Return (X, Y) of the center of cell containing provided text 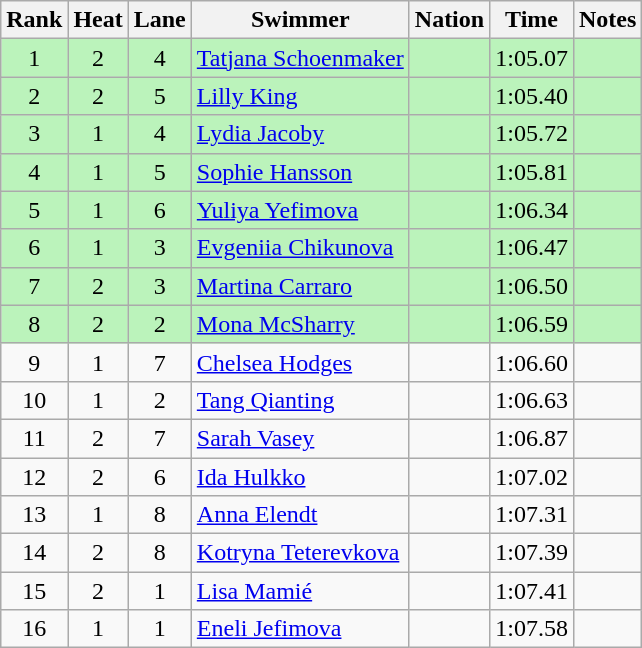
Lane (160, 20)
Mona McSharry (300, 324)
1:06.50 (532, 286)
1:07.02 (532, 477)
14 (34, 553)
12 (34, 477)
1:06.63 (532, 400)
Chelsea Hodges (300, 362)
1:05.81 (532, 172)
Heat (98, 20)
Eneli Jefimova (300, 629)
Swimmer (300, 20)
Ida Hulkko (300, 477)
1:07.58 (532, 629)
Martina Carraro (300, 286)
Rank (34, 20)
Lydia Jacoby (300, 134)
Kotryna Teterevkova (300, 553)
1:05.40 (532, 96)
1:06.60 (532, 362)
Lilly King (300, 96)
Sarah Vasey (300, 438)
Anna Elendt (300, 515)
1:06.59 (532, 324)
16 (34, 629)
11 (34, 438)
1:05.72 (532, 134)
Notes (607, 20)
Lisa Mamié (300, 591)
Tatjana Schoenmaker (300, 58)
Time (532, 20)
1:07.41 (532, 591)
Sophie Hansson (300, 172)
15 (34, 591)
Tang Qianting (300, 400)
1:06.34 (532, 210)
Yuliya Yefimova (300, 210)
1:07.39 (532, 553)
10 (34, 400)
Nation (449, 20)
Evgeniia Chikunova (300, 248)
1:07.31 (532, 515)
1:05.07 (532, 58)
1:06.87 (532, 438)
9 (34, 362)
1:06.47 (532, 248)
13 (34, 515)
